Detect which cell encompasses the target text, then output its (X, Y) center coordinate. 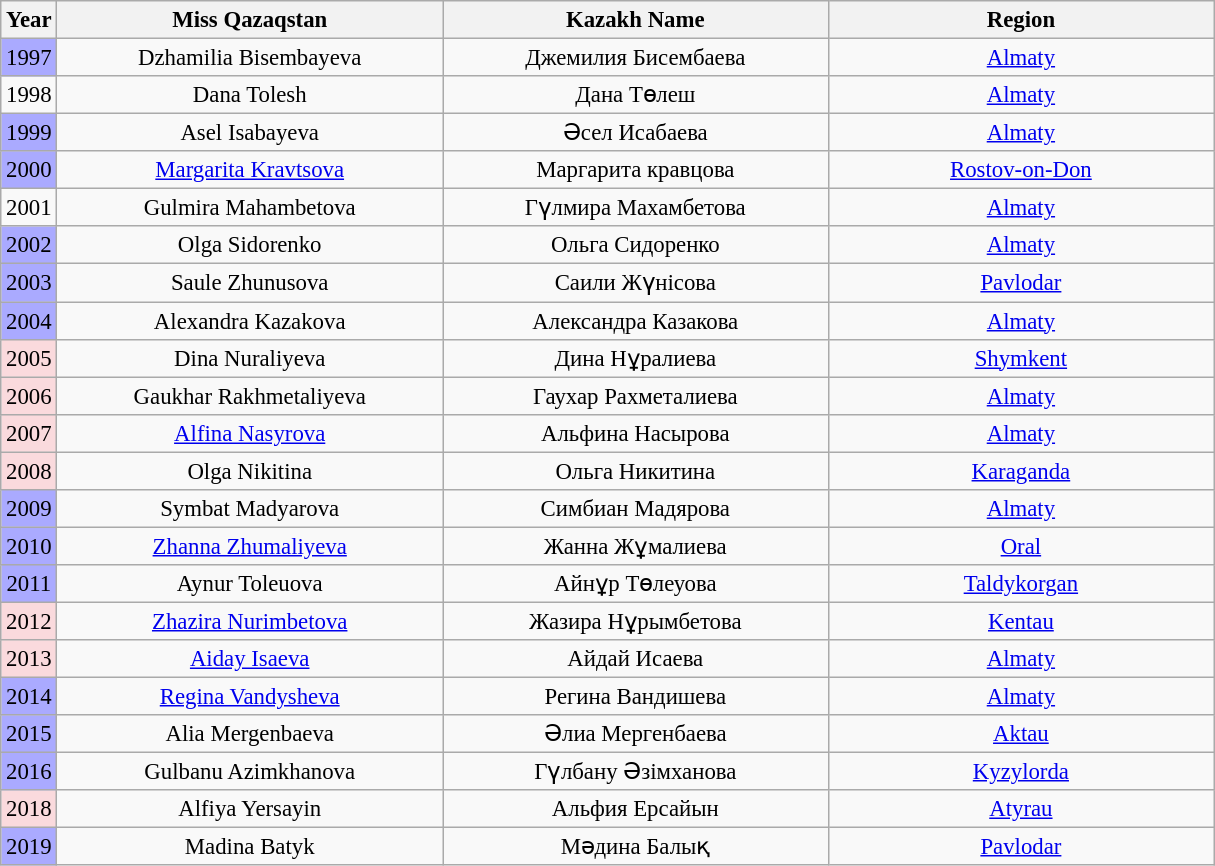
2016 (29, 772)
Ольга Никитина (635, 471)
1998 (29, 95)
Gulmira Mahambetova (250, 208)
Symbat Madyarova (250, 509)
2013 (29, 659)
Gaukhar Rakhmetaliyeva (250, 396)
2006 (29, 396)
Мәдина Балық (635, 847)
Margarita Kravtsova (250, 170)
Ольга Сидоренко (635, 245)
2000 (29, 170)
Гаухар Рахметалиева (635, 396)
Aynur Toleuova (250, 584)
Dana Tolesh (250, 95)
2011 (29, 584)
Айнұр Төлеуова (635, 584)
Saule Zhunusova (250, 283)
Oral (1021, 546)
2003 (29, 283)
Rostov-on-Don (1021, 170)
1999 (29, 133)
Саили Жүнісова (635, 283)
Регина Вандишева (635, 697)
2001 (29, 208)
Дина Нұралиева (635, 358)
Маргарита кравцова (635, 170)
Alfiya Yersayin (250, 809)
Aiday Isaeva (250, 659)
Alfina Nasyrova (250, 433)
Dina Nuraliyeva (250, 358)
Әлиа Мергенбаева (635, 734)
Alexandra Kazakova (250, 321)
Гүлмира Махамбетова (635, 208)
Әсел Исабаева (635, 133)
Жазира Нұрымбетова (635, 621)
Taldykorgan (1021, 584)
Дана Төлеш (635, 95)
Zhazira Nurimbetova (250, 621)
Джемилия Бисембаева (635, 58)
Жанна Жұмалиева (635, 546)
2018 (29, 809)
Симбиан Мадярова (635, 509)
Karaganda (1021, 471)
Shymkent (1021, 358)
2014 (29, 697)
Александра Казакова (635, 321)
2015 (29, 734)
Madina Batyk (250, 847)
2019 (29, 847)
2010 (29, 546)
Olga Sidorenko (250, 245)
Alia Mergenbaeva (250, 734)
Альфия Ерсайын (635, 809)
2012 (29, 621)
Kyzylorda (1021, 772)
2007 (29, 433)
Aktau (1021, 734)
Kazakh Name (635, 20)
Гүлбану Әзімханова (635, 772)
2005 (29, 358)
Альфина Насырова (635, 433)
Atyrau (1021, 809)
1997 (29, 58)
2004 (29, 321)
Year (29, 20)
Kentau (1021, 621)
Gulbanu Azimkhanova (250, 772)
Айдай Исаева (635, 659)
Zhanna Zhumaliyeva (250, 546)
Region (1021, 20)
Dzhamilia Bisembayeva (250, 58)
Asel Isabayeva (250, 133)
2009 (29, 509)
Miss Qazaqstan (250, 20)
Regina Vandysheva (250, 697)
Olga Nikitina (250, 471)
2002 (29, 245)
2008 (29, 471)
